Locate the cell with the specified text and output its (X, Y) center coordinate. 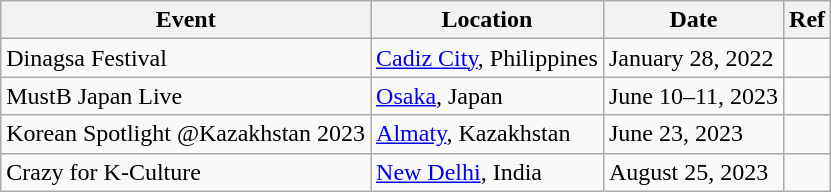
Korean Spotlight @Kazakhstan 2023 (186, 134)
Event (186, 20)
June 23, 2023 (693, 134)
New Delhi, India (488, 172)
Crazy for K-Culture (186, 172)
Location (488, 20)
August 25, 2023 (693, 172)
January 28, 2022 (693, 58)
Osaka, Japan (488, 96)
MustB Japan Live (186, 96)
Date (693, 20)
Dinagsa Festival (186, 58)
June 10–11, 2023 (693, 96)
Ref (808, 20)
Almaty, Kazakhstan (488, 134)
Cadiz City, Philippines (488, 58)
